Provide the (X, Y) coordinate of the cell's center where the given text is located.  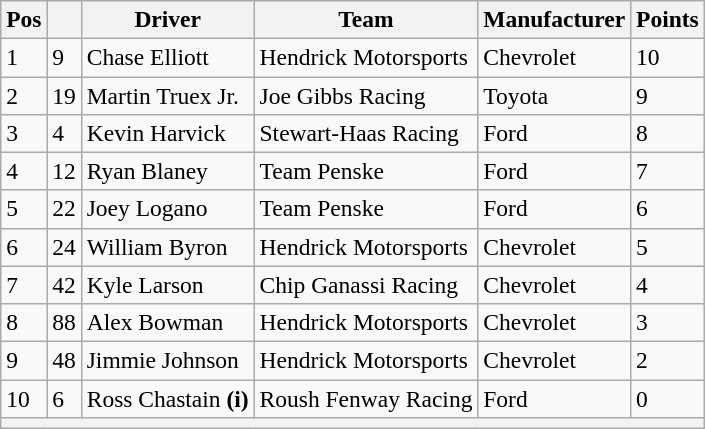
Joe Gibbs Racing (366, 95)
Pos (24, 19)
12 (64, 171)
48 (64, 360)
24 (64, 247)
William Byron (168, 247)
22 (64, 209)
Roush Fenway Racing (366, 398)
Alex Bowman (168, 322)
Joey Logano (168, 209)
Toyota (554, 95)
Ryan Blaney (168, 171)
0 (668, 398)
88 (64, 322)
Driver (168, 19)
19 (64, 95)
Manufacturer (554, 19)
Ross Chastain (i) (168, 398)
Jimmie Johnson (168, 360)
Team (366, 19)
42 (64, 285)
Kevin Harvick (168, 133)
Stewart-Haas Racing (366, 133)
1 (24, 57)
Kyle Larson (168, 285)
Points (668, 19)
Chase Elliott (168, 57)
Martin Truex Jr. (168, 95)
Chip Ganassi Racing (366, 285)
